Capture the cell that displays the provided text and extract its [X, Y] central coordinate. 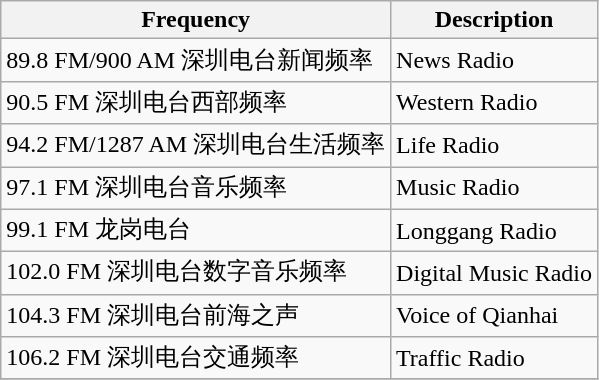
Description [494, 20]
94.2 FM/1287 AM 深圳电台生活频率 [196, 146]
Life Radio [494, 146]
104.3 FM 深圳电台前海之声 [196, 316]
102.0 FM 深圳电台数字音乐频率 [196, 274]
106.2 FM 深圳电台交通频率 [196, 358]
90.5 FM 深圳电台西部频率 [196, 102]
97.1 FM 深圳电台音乐频率 [196, 188]
News Radio [494, 60]
Frequency [196, 20]
Digital Music Radio [494, 274]
99.1 FM 龙岗电台 [196, 230]
Western Radio [494, 102]
Longgang Radio [494, 230]
Voice of Qianhai [494, 316]
89.8 FM/900 AM 深圳电台新闻频率 [196, 60]
Music Radio [494, 188]
Traffic Radio [494, 358]
